From the cell containing the given text, extract its center point as (X, Y) coordinate. 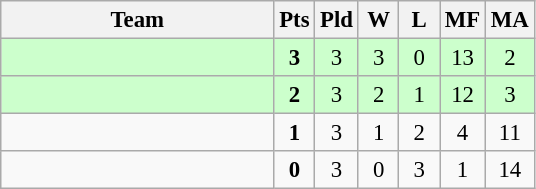
13 (463, 58)
MA (510, 20)
W (378, 20)
MF (463, 20)
4 (463, 133)
11 (510, 133)
L (420, 20)
Team (138, 20)
12 (463, 95)
Pts (294, 20)
Pld (337, 20)
14 (510, 170)
